Extract the (X, Y) coordinate from the center of the cell holding the provided text.  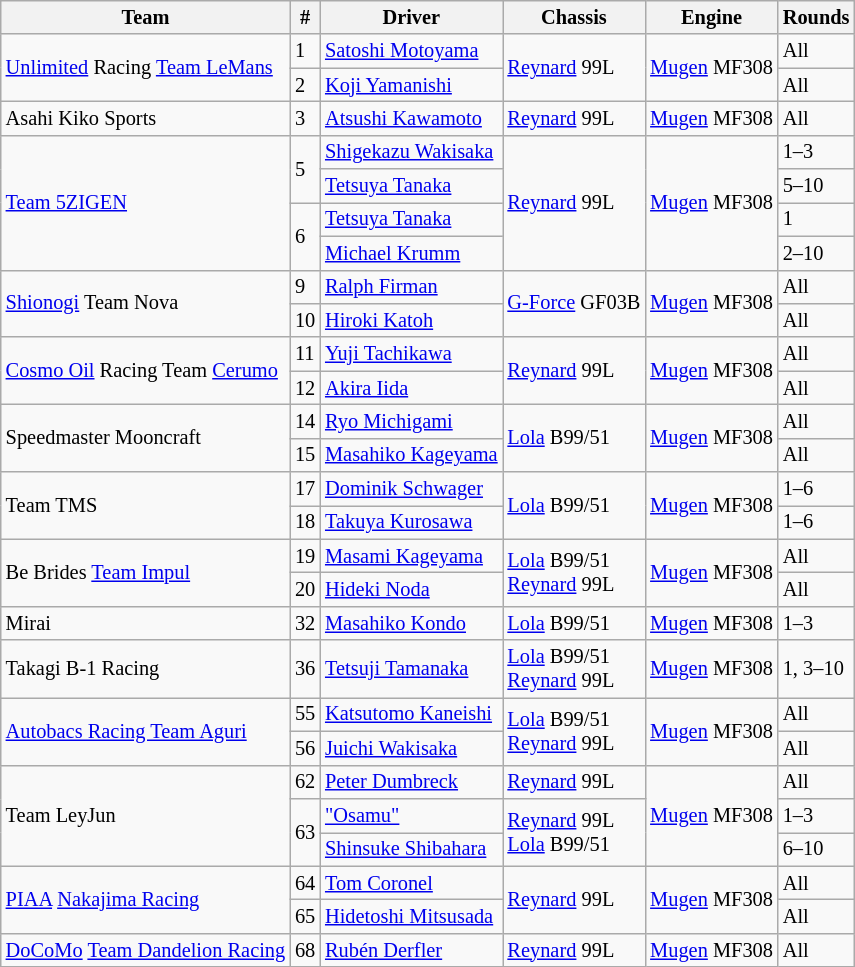
Yuji Tachikawa (411, 354)
Ralph Firman (411, 287)
Juichi Wakisaka (411, 748)
Asahi Kiko Sports (146, 118)
Akira Iida (411, 388)
65 (305, 916)
Autobacs Racing Team Aguri (146, 730)
Takuya Kurosawa (411, 522)
Team (146, 17)
Ryo Michigami (411, 421)
Peter Dumbreck (411, 782)
19 (305, 556)
20 (305, 589)
"Osamu" (411, 815)
Hidetoshi Mitsusada (411, 916)
15 (305, 455)
Koji Yamanishi (411, 85)
55 (305, 714)
Mirai (146, 623)
Driver (411, 17)
Shionogi Team Nova (146, 304)
62 (305, 782)
Shigekazu Wakisaka (411, 152)
1, 3–10 (816, 669)
64 (305, 883)
6–10 (816, 849)
Chassis (574, 17)
17 (305, 489)
G-Force GF03B (574, 304)
Masahiko Kondo (411, 623)
Tom Coronel (411, 883)
5 (305, 168)
6 (305, 236)
56 (305, 748)
5–10 (816, 186)
Team TMS (146, 506)
Dominik Schwager (411, 489)
Engine (712, 17)
Takagi B-1 Racing (146, 669)
DoCoMo Team Dandelion Racing (146, 950)
18 (305, 522)
14 (305, 421)
2–10 (816, 253)
Tetsuji Tamanaka (411, 669)
Satoshi Motoyama (411, 51)
Be Brides Team Impul (146, 572)
Cosmo Oil Racing Team Cerumo (146, 370)
68 (305, 950)
Team 5ZIGEN (146, 202)
11 (305, 354)
Unlimited Racing Team LeMans (146, 68)
Hiroki Katoh (411, 320)
Speedmaster Mooncraft (146, 438)
10 (305, 320)
Rounds (816, 17)
Hideki Noda (411, 589)
Shinsuke Shibahara (411, 849)
Reynard 99LLola B99/51 (574, 832)
12 (305, 388)
Rubén Derfler (411, 950)
Atsushi Kawamoto (411, 118)
PIAA Nakajima Racing (146, 900)
Masahiko Kageyama (411, 455)
36 (305, 669)
Masami Kageyama (411, 556)
9 (305, 287)
Katsutomo Kaneishi (411, 714)
3 (305, 118)
Team LeyJun (146, 816)
63 (305, 832)
2 (305, 85)
Michael Krumm (411, 253)
32 (305, 623)
# (305, 17)
